Pinpoint the cell where the given text exists, returning its (X, Y) midpoint coordinate. 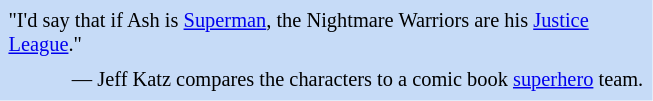
— Jeff Katz compares the characters to a comic book superhero team. (326, 80)
"I'd say that if Ash is Superman, the Nightmare Warriors are his Justice League." (326, 34)
